Search for the cell housing the specified text and yield its (X, Y) center coordinate. 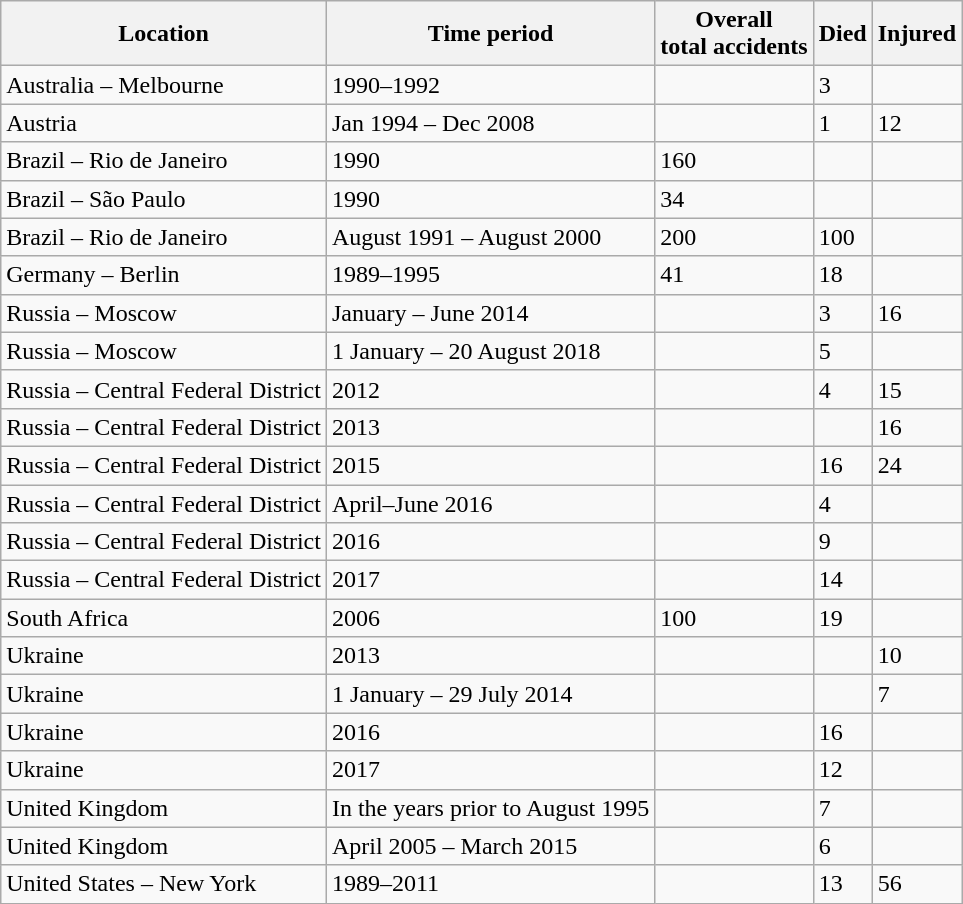
9 (842, 542)
13 (842, 884)
10 (916, 656)
200 (734, 237)
160 (734, 161)
18 (842, 275)
January – June 2014 (490, 313)
April–June 2016 (490, 503)
Time period (490, 34)
Location (164, 34)
6 (842, 846)
1 (842, 123)
19 (842, 618)
2015 (490, 465)
5 (842, 351)
Overalltotal accidents (734, 34)
34 (734, 199)
2012 (490, 389)
Austria (164, 123)
14 (842, 580)
1989–1995 (490, 275)
Germany – Berlin (164, 275)
2006 (490, 618)
24 (916, 465)
April 2005 – March 2015 (490, 846)
Australia – Melbourne (164, 85)
1 January – 29 July 2014 (490, 694)
Injured (916, 34)
August 1991 – August 2000 (490, 237)
56 (916, 884)
In the years prior to August 1995 (490, 808)
United States – New York (164, 884)
41 (734, 275)
1989–2011 (490, 884)
Jan 1994 – Dec 2008 (490, 123)
1990–1992 (490, 85)
Brazil – São Paulo (164, 199)
1 January – 20 August 2018 (490, 351)
15 (916, 389)
Died (842, 34)
South Africa (164, 618)
